Pinpoint the cell where the given text exists, returning its (X, Y) midpoint coordinate. 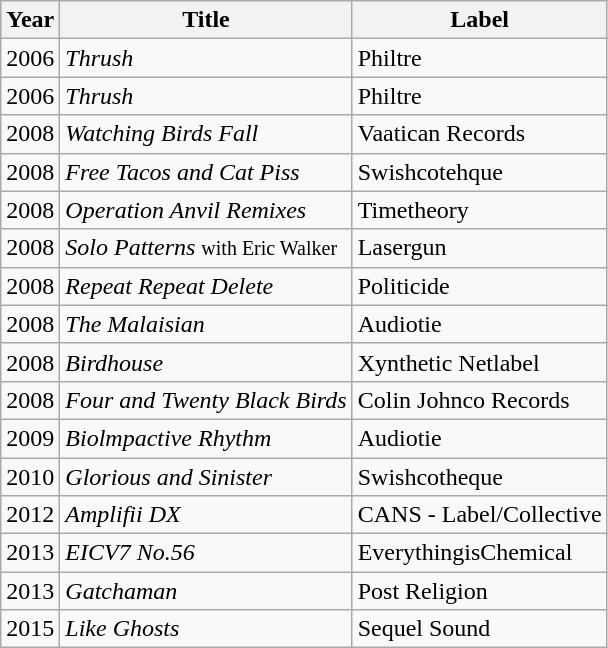
Amplifii DX (206, 515)
Like Ghosts (206, 629)
Colin Johnco Records (480, 400)
EverythingisChemical (480, 553)
Birdhouse (206, 362)
Glorious and Sinister (206, 477)
Sequel Sound (480, 629)
Operation Anvil Remixes (206, 210)
2015 (30, 629)
Watching Birds Fall (206, 134)
Label (480, 20)
Free Tacos and Cat Piss (206, 172)
Swishcotheque (480, 477)
2009 (30, 438)
Four and Twenty Black Birds (206, 400)
2012 (30, 515)
Title (206, 20)
The Malaisian (206, 324)
Repeat Repeat Delete (206, 286)
Post Religion (480, 591)
CANS - Label/Collective (480, 515)
Xynthetic Netlabel (480, 362)
2010 (30, 477)
Swishcotehque (480, 172)
Year (30, 20)
Solo Patterns with Eric Walker (206, 248)
Vaatican Records (480, 134)
Gatchaman (206, 591)
Timetheory (480, 210)
Lasergun (480, 248)
EICV7 No.56 (206, 553)
Politicide (480, 286)
Biolmpactive Rhythm (206, 438)
